Identify which cell holds the provided text, then report its [x, y] central coordinate. 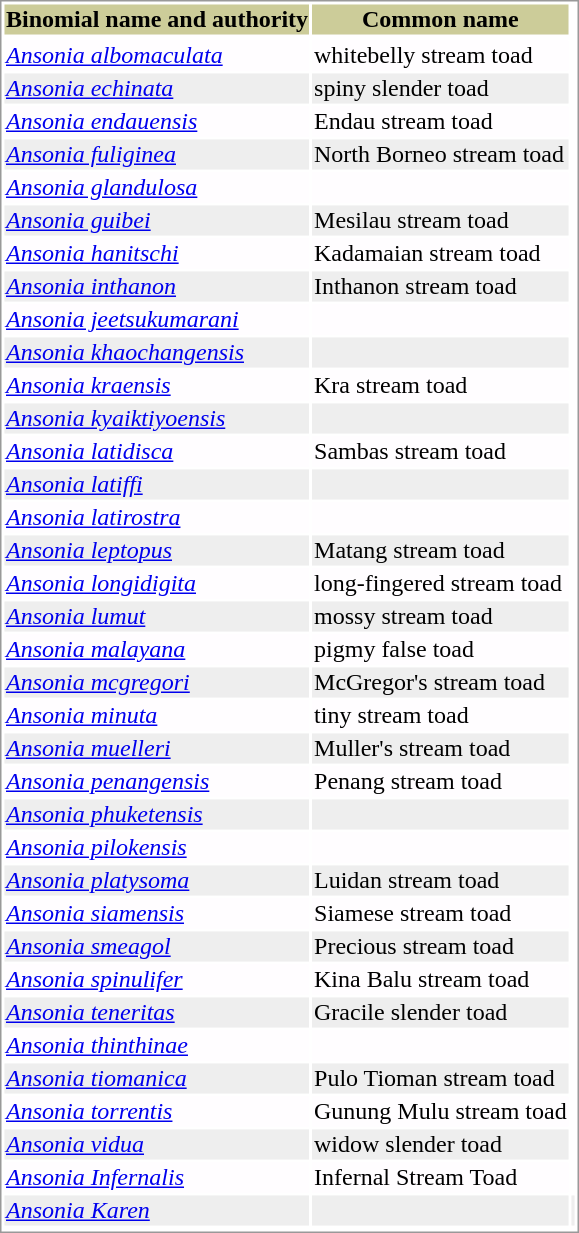
Infernal Stream Toad [441, 1177]
Ansonia jeetsukumarani [156, 319]
widow slender toad [441, 1145]
Kina Balu stream toad [441, 979]
Ansonia mcgregori [156, 683]
Ansonia latirostra [156, 517]
Kra stream toad [441, 385]
tiny stream toad [441, 715]
Ansonia khaochangensis [156, 353]
Ansonia kyaiktiyoensis [156, 419]
Sambas stream toad [441, 451]
Ansonia kraensis [156, 385]
Pulo Tioman stream toad [441, 1079]
Ansonia hanitschi [156, 253]
Ansonia malayana [156, 649]
Penang stream toad [441, 781]
Ansonia fuliginea [156, 155]
Ansonia spinulifer [156, 979]
Ansonia glandulosa [156, 187]
long-fingered stream toad [441, 583]
Gunung Mulu stream toad [441, 1111]
Ansonia pilokensis [156, 847]
Ansonia echinata [156, 89]
Ansonia siamensis [156, 913]
pigmy false toad [441, 649]
Ansonia latidisca [156, 451]
Ansonia leptopus [156, 551]
Ansonia smeagol [156, 947]
Gracile slender toad [441, 1013]
McGregor's stream toad [441, 683]
Ansonia platysoma [156, 881]
Ansonia vidua [156, 1145]
whitebelly stream toad [441, 55]
Muller's stream toad [441, 749]
Binomial name and authority [156, 19]
Luidan stream toad [441, 881]
Ansonia thinthinae [156, 1045]
Kadamaian stream toad [441, 253]
Inthanon stream toad [441, 287]
Ansonia phuketensis [156, 815]
Matang stream toad [441, 551]
Ansonia muelleri [156, 749]
Ansonia torrentis [156, 1111]
Ansonia endauensis [156, 121]
Ansonia Infernalis [156, 1177]
Ansonia minuta [156, 715]
Ansonia guibei [156, 221]
Endau stream toad [441, 121]
Ansonia tiomanica [156, 1079]
Ansonia teneritas [156, 1013]
Common name [441, 19]
mossy stream toad [441, 617]
Precious stream toad [441, 947]
Ansonia inthanon [156, 287]
Ansonia lumut [156, 617]
Ansonia penangensis [156, 781]
Mesilau stream toad [441, 221]
Ansonia albomaculata [156, 55]
Ansonia latiffi [156, 485]
North Borneo stream toad [441, 155]
Ansonia Karen [156, 1211]
Siamese stream toad [441, 913]
spiny slender toad [441, 89]
Ansonia longidigita [156, 583]
